Capture the cell that displays the provided text and extract its (X, Y) central coordinate. 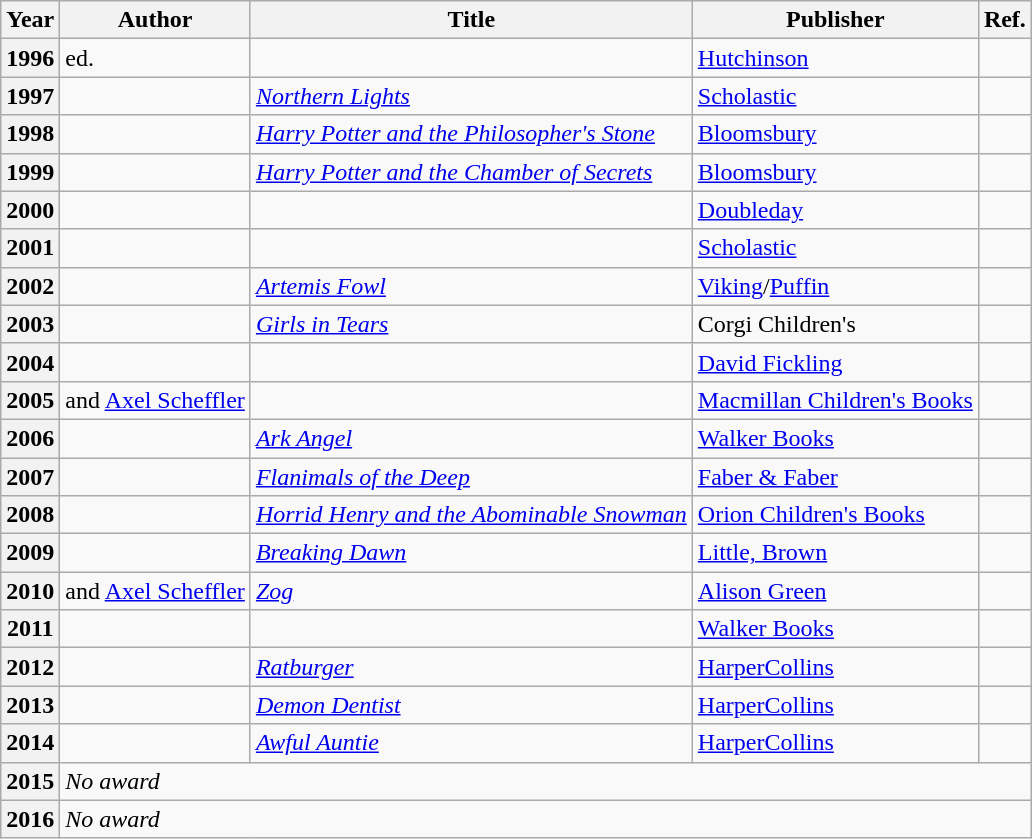
Girls in Tears (471, 324)
1999 (30, 172)
2005 (30, 400)
2009 (30, 553)
2000 (30, 210)
Harry Potter and the Chamber of Secrets (471, 172)
2015 (30, 781)
Doubleday (835, 210)
Faber & Faber (835, 477)
Corgi Children's (835, 324)
Northern Lights (471, 96)
2014 (30, 743)
Alison Green (835, 591)
Artemis Fowl (471, 286)
1998 (30, 134)
Ref. (1004, 20)
2003 (30, 324)
2016 (30, 819)
Year (30, 20)
Hutchinson (835, 58)
Author (156, 20)
2011 (30, 629)
Breaking Dawn (471, 553)
Harry Potter and the Philosopher's Stone (471, 134)
2007 (30, 477)
2001 (30, 248)
2012 (30, 667)
2004 (30, 362)
ed. (156, 58)
Ark Angel (471, 438)
Ratburger (471, 667)
Zog (471, 591)
Macmillan Children's Books (835, 400)
2008 (30, 515)
2013 (30, 705)
Flanimals of the Deep (471, 477)
David Fickling (835, 362)
2002 (30, 286)
2006 (30, 438)
Orion Children's Books (835, 515)
Viking/Puffin (835, 286)
Publisher (835, 20)
Demon Dentist (471, 705)
Little, Brown (835, 553)
Horrid Henry and the Abominable Snowman (471, 515)
Awful Auntie (471, 743)
2010 (30, 591)
1997 (30, 96)
Title (471, 20)
1996 (30, 58)
